From the cell containing the given text, extract its center point as (x, y) coordinate. 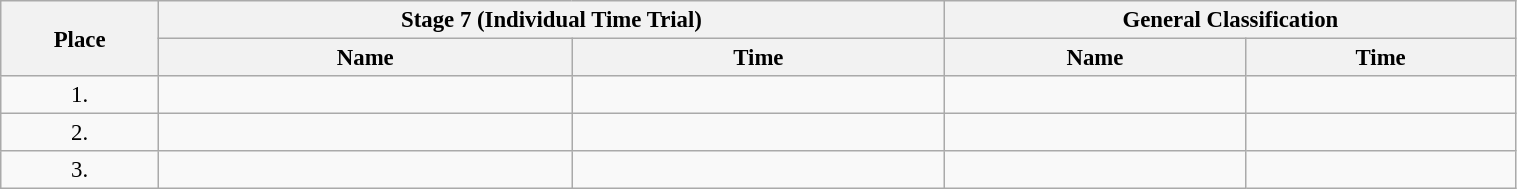
Place (80, 38)
1. (80, 95)
3. (80, 170)
General Classification (1230, 20)
2. (80, 133)
Stage 7 (Individual Time Trial) (551, 20)
